Pinpoint the cell where the given text exists, returning its [x, y] midpoint coordinate. 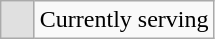
Currently serving [124, 20]
